Search for the cell housing the specified text and yield its [x, y] center coordinate. 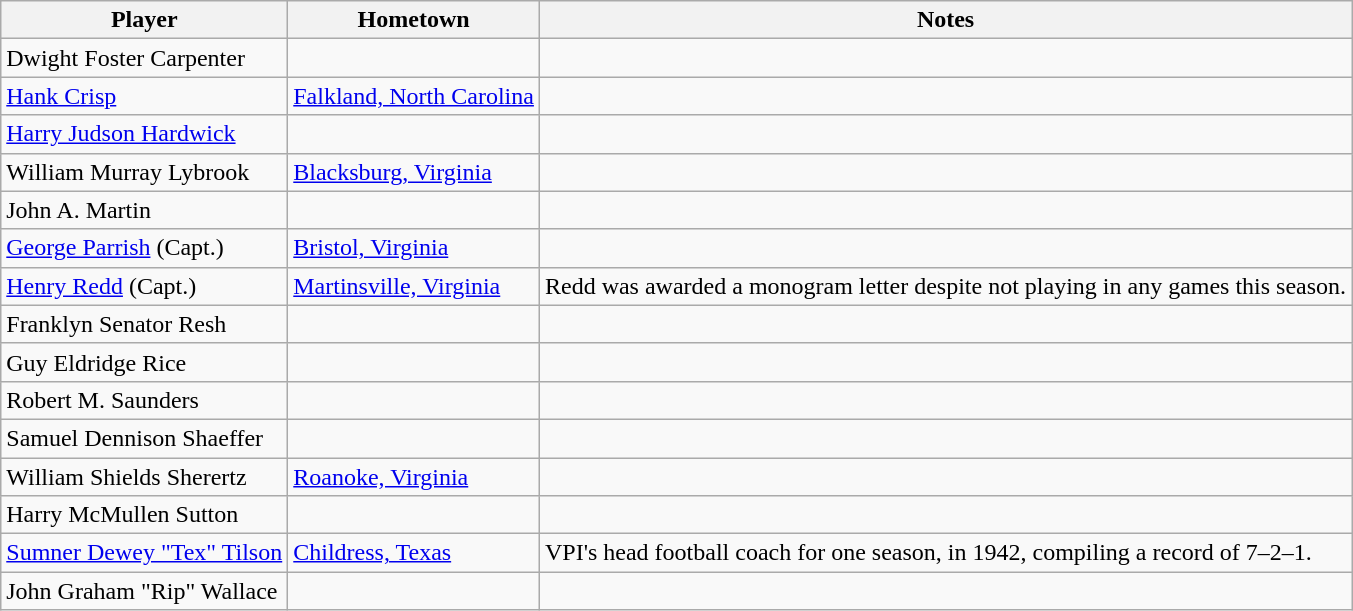
Guy Eldridge Rice [144, 362]
Samuel Dennison Shaeffer [144, 438]
Childress, Texas [414, 553]
Franklyn Senator Resh [144, 324]
Henry Redd (Capt.) [144, 286]
John A. Martin [144, 210]
Robert M. Saunders [144, 400]
Falkland, North Carolina [414, 96]
Dwight Foster Carpenter [144, 58]
Bristol, Virginia [414, 248]
Hank Crisp [144, 96]
Blacksburg, Virginia [414, 172]
John Graham "Rip" Wallace [144, 591]
Harry McMullen Sutton [144, 515]
VPI's head football coach for one season, in 1942, compiling a record of 7–2–1. [945, 553]
Martinsville, Virginia [414, 286]
Roanoke, Virginia [414, 477]
Player [144, 20]
George Parrish (Capt.) [144, 248]
Notes [945, 20]
Harry Judson Hardwick [144, 134]
Sumner Dewey "Tex" Tilson [144, 553]
William Murray Lybrook [144, 172]
Redd was awarded a monogram letter despite not playing in any games this season. [945, 286]
Hometown [414, 20]
William Shields Sherertz [144, 477]
